Locate the cell with the specified text and output its (X, Y) center coordinate. 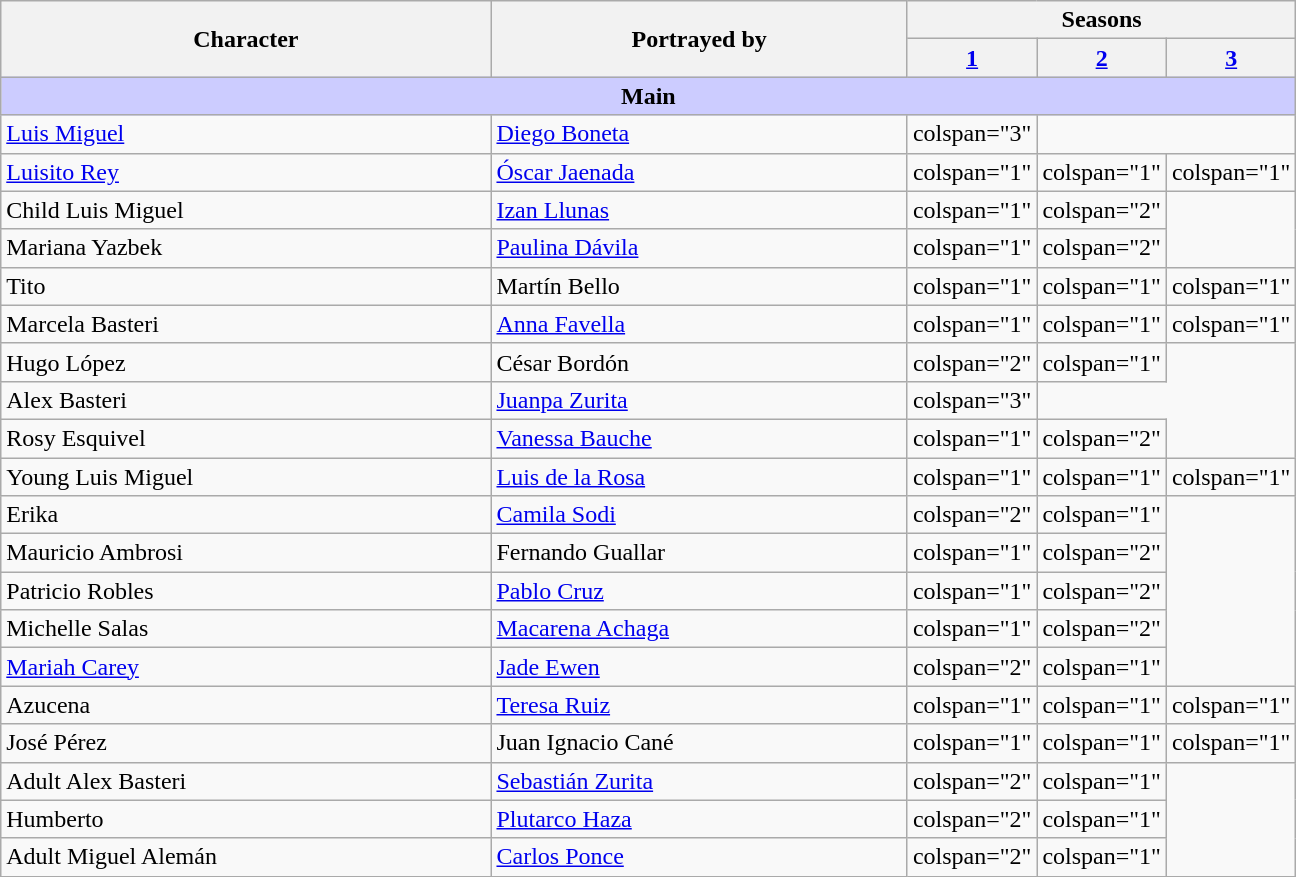
Camila Sodi (699, 515)
Portrayed by (699, 39)
Tito (246, 286)
Anna Favella (699, 324)
Patricio Robles (246, 591)
Humberto (246, 819)
Paulina Dávila (699, 248)
Rosy Esquivel (246, 438)
Luis de la Rosa (699, 477)
Pablo Cruz (699, 591)
Juan Ignacio Cané (699, 743)
Erika (246, 515)
Plutarco Haza (699, 819)
Hugo López (246, 362)
Seasons (1102, 20)
Alex Basteri (246, 400)
Juanpa Zurita (699, 400)
Mariah Carey (246, 667)
Young Luis Miguel (246, 477)
Luisito Rey (246, 172)
Child Luis Miguel (246, 210)
Azucena (246, 705)
Mauricio Ambrosi (246, 553)
Óscar Jaenada (699, 172)
César Bordón (699, 362)
3 (1231, 58)
Martín Bello (699, 286)
Michelle Salas (246, 629)
Main (648, 96)
Diego Boneta (699, 134)
Teresa Ruiz (699, 705)
Luis Miguel (246, 134)
Adult Miguel Alemán (246, 857)
Sebastián Zurita (699, 781)
Mariana Yazbek (246, 248)
Marcela Basteri (246, 324)
Izan Llunas (699, 210)
Jade Ewen (699, 667)
Vanessa Bauche (699, 438)
Carlos Ponce (699, 857)
José Pérez (246, 743)
1 (972, 58)
Macarena Achaga (699, 629)
Adult Alex Basteri (246, 781)
Fernando Guallar (699, 553)
2 (1102, 58)
Character (246, 39)
